Return the (x, y) coordinate for the center point of the cell that contains the specified text.  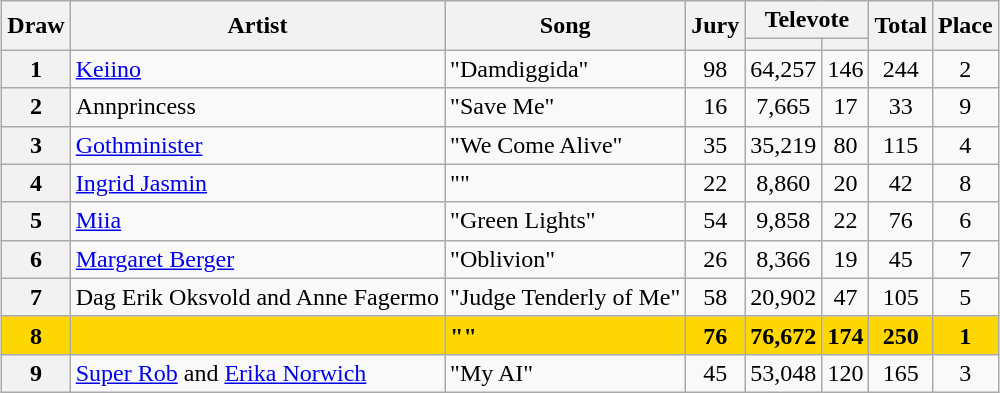
120 (846, 373)
"Oblivion" (566, 259)
8,860 (784, 183)
8,366 (784, 259)
42 (901, 183)
35 (716, 145)
Ingrid Jasmin (257, 183)
35,219 (784, 145)
Artist (257, 26)
33 (901, 107)
Jury (716, 26)
"Save Me" (566, 107)
"Judge Tenderly of Me" (566, 297)
115 (901, 145)
"We Come Alive" (566, 145)
250 (901, 335)
64,257 (784, 69)
20,902 (784, 297)
165 (901, 373)
Song (566, 26)
76,672 (784, 335)
26 (716, 259)
7,665 (784, 107)
Total (901, 26)
54 (716, 221)
80 (846, 145)
Place (965, 26)
Dag Erik Oksvold and Anne Fagermo (257, 297)
Draw (36, 26)
Margaret Berger (257, 259)
Televote (807, 20)
Annprincess (257, 107)
16 (716, 107)
17 (846, 107)
53,048 (784, 373)
Gothminister (257, 145)
174 (846, 335)
58 (716, 297)
Keiino (257, 69)
Super Rob and Erika Norwich (257, 373)
19 (846, 259)
244 (901, 69)
"Damdiggida" (566, 69)
146 (846, 69)
"My AI" (566, 373)
47 (846, 297)
Miia (257, 221)
"Green Lights" (566, 221)
98 (716, 69)
105 (901, 297)
20 (846, 183)
9,858 (784, 221)
